Determine the [X, Y] coordinate at the center of the cell enclosing the given text.  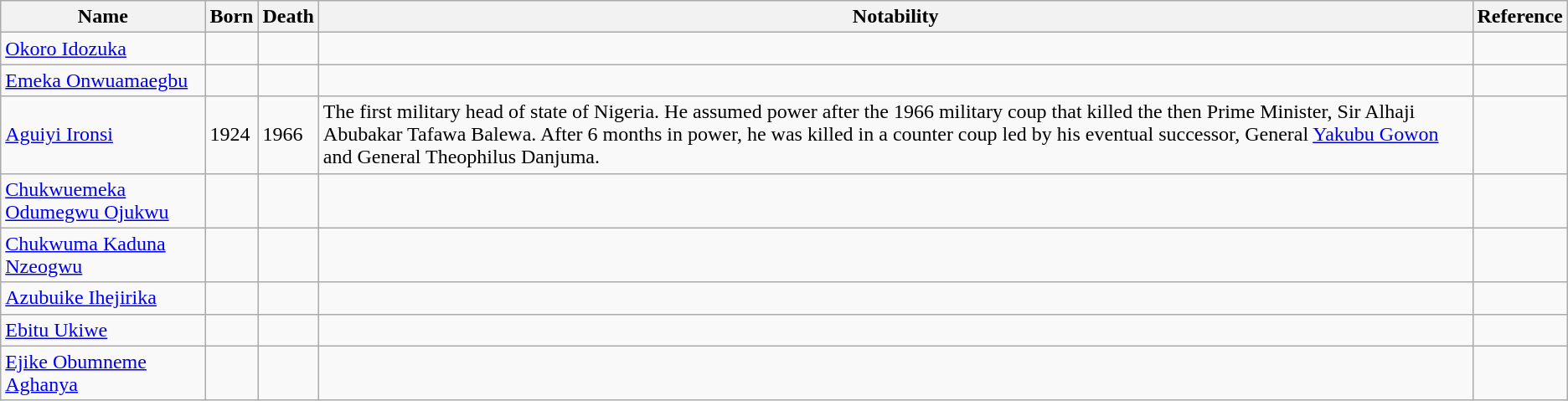
Aguiyi Ironsi [103, 135]
Ebitu Ukiwe [103, 330]
Chukwuma Kaduna Nzeogwu [103, 254]
Name [103, 17]
Chukwuemeka Odumegwu Ojukwu [103, 201]
Reference [1519, 17]
Emeka Onwuamaegbu [103, 80]
1924 [231, 135]
Okoro Idozuka [103, 49]
1966 [288, 135]
Death [288, 17]
Azubuike Ihejirika [103, 298]
Born [231, 17]
Ejike Obumneme Aghanya [103, 373]
Notability [895, 17]
